Capture the cell that displays the provided text and extract its [X, Y] central coordinate. 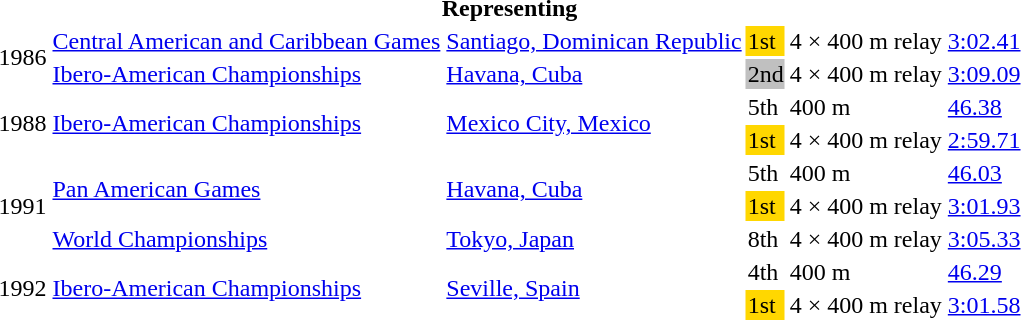
World Championships [246, 239]
8th [766, 239]
Seville, Spain [594, 288]
4th [766, 272]
Tokyo, Japan [594, 239]
Central American and Caribbean Games [246, 41]
Mexico City, Mexico [594, 124]
Santiago, Dominican Republic [594, 41]
Pan American Games [246, 190]
2nd [766, 74]
